Determine the [X, Y] coordinate at the center of the cell enclosing the given text.  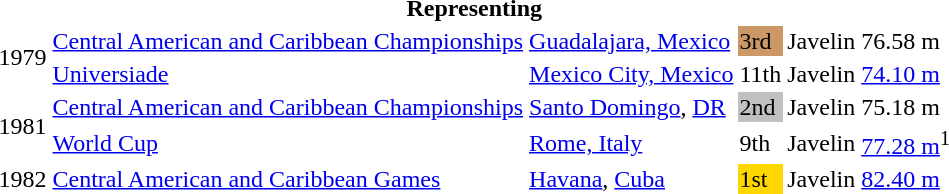
Santo Domingo, DR [632, 107]
Havana, Cuba [632, 179]
9th [760, 143]
Rome, Italy [632, 143]
World Cup [288, 143]
3rd [760, 41]
Central American and Caribbean Games [288, 179]
1st [760, 179]
Guadalajara, Mexico [632, 41]
Universiade [288, 74]
2nd [760, 107]
Mexico City, Mexico [632, 74]
11th [760, 74]
